Find where the given text appears and provide that cell's center as (x, y) coordinate. 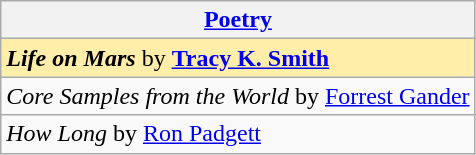
How Long by Ron Padgett (238, 134)
Poetry (238, 20)
Life on Mars by Tracy K. Smith (238, 58)
Core Samples from the World by Forrest Gander (238, 96)
